Scan for the cell matching the given text and deliver its (X, Y) coordinate at center. 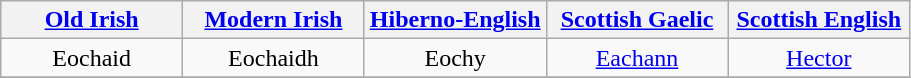
Modern Irish (274, 20)
Old Irish (92, 20)
Hector (819, 58)
Scottish English (819, 20)
Eochy (455, 58)
Eochaid (92, 58)
Scottish Gaelic (637, 20)
Eochaidh (274, 58)
Hiberno-English (455, 20)
Eachann (637, 58)
